Output the [X, Y] coordinate of the center of the cell containing the given text.  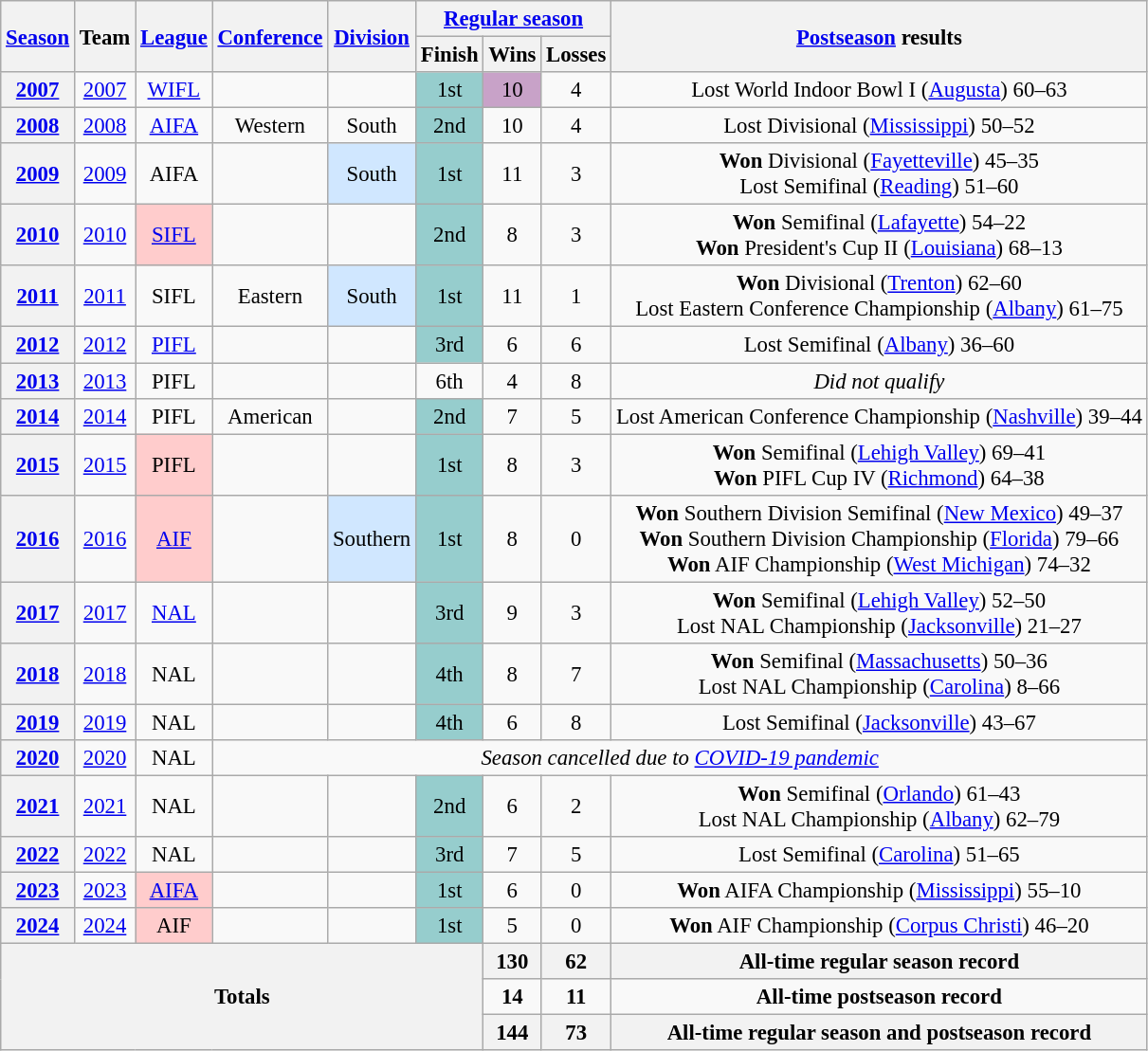
Season cancelled due to COVID-19 pandemic [680, 758]
Lost Divisional (Mississippi) 50–52 [880, 126]
All-time regular season and postseason record [880, 1033]
Southern [372, 538]
Western [270, 126]
American [270, 416]
All-time regular season record [880, 962]
Finish [449, 55]
130 [512, 962]
6th [449, 381]
Eastern [270, 296]
Lost American Conference Championship (Nashville) 39–44 [880, 416]
2 [576, 806]
Won Southern Division Semifinal (New Mexico) 49–37 Won Southern Division Championship (Florida) 79–66 Won AIF Championship (West Michigan) 74–32 [880, 538]
9 [512, 612]
Won Semifinal (Lafayette) 54–22 Won President's Cup II (Louisiana) 68–13 [880, 235]
Postseason results [880, 36]
Lost World Indoor Bowl I (Augusta) 60–63 [880, 90]
Lost Semifinal (Jacksonville) 43–67 [880, 722]
Team [104, 36]
Losses [576, 55]
14 [512, 997]
Won Semifinal (Lehigh Valley) 69–41 Won PIFL Cup IV (Richmond) 64–38 [880, 464]
All-time postseason record [880, 997]
Division [372, 36]
Totals [243, 997]
Lost Semifinal (Albany) 36–60 [880, 345]
Won Semifinal (Orlando) 61–43 Lost NAL Championship (Albany) 62–79 [880, 806]
Won AIF Championship (Corpus Christi) 46–20 [880, 926]
Season [38, 36]
62 [576, 962]
73 [576, 1033]
Won Semifinal (Massachusetts) 50–36 Lost NAL Championship (Carolina) 8–66 [880, 675]
144 [512, 1033]
WIFL [174, 90]
Did not qualify [880, 381]
Conference [270, 36]
Regular season [513, 19]
Lost Semifinal (Carolina) 51–65 [880, 855]
Won Semifinal (Lehigh Valley) 52–50 Lost NAL Championship (Jacksonville) 21–27 [880, 612]
Won Divisional (Fayetteville) 45–35 Lost Semifinal (Reading) 51–60 [880, 174]
Won Divisional (Trenton) 62–60 Lost Eastern Conference Championship (Albany) 61–75 [880, 296]
League [174, 36]
1 [576, 296]
Wins [512, 55]
Won AIFA Championship (Mississippi) 55–10 [880, 891]
